Determine the [X, Y] coordinate at the center of the cell enclosing the given text.  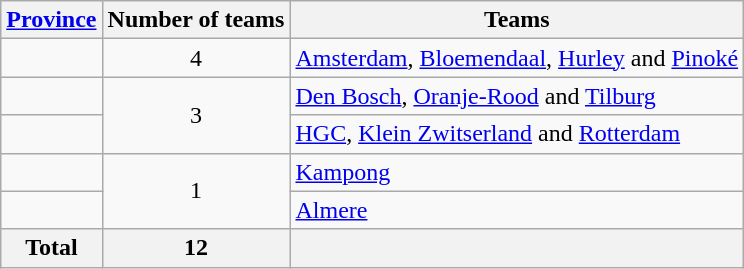
Kampong [517, 172]
Province [52, 20]
3 [196, 115]
Den Bosch, Oranje-Rood and Tilburg [517, 96]
12 [196, 248]
Teams [517, 20]
Number of teams [196, 20]
Almere [517, 210]
HGC, Klein Zwitserland and Rotterdam [517, 134]
Total [52, 248]
Amsterdam, Bloemendaal, Hurley and Pinoké [517, 58]
1 [196, 191]
4 [196, 58]
